For the text-containing cell, return its midpoint in [x, y] coordinate format. 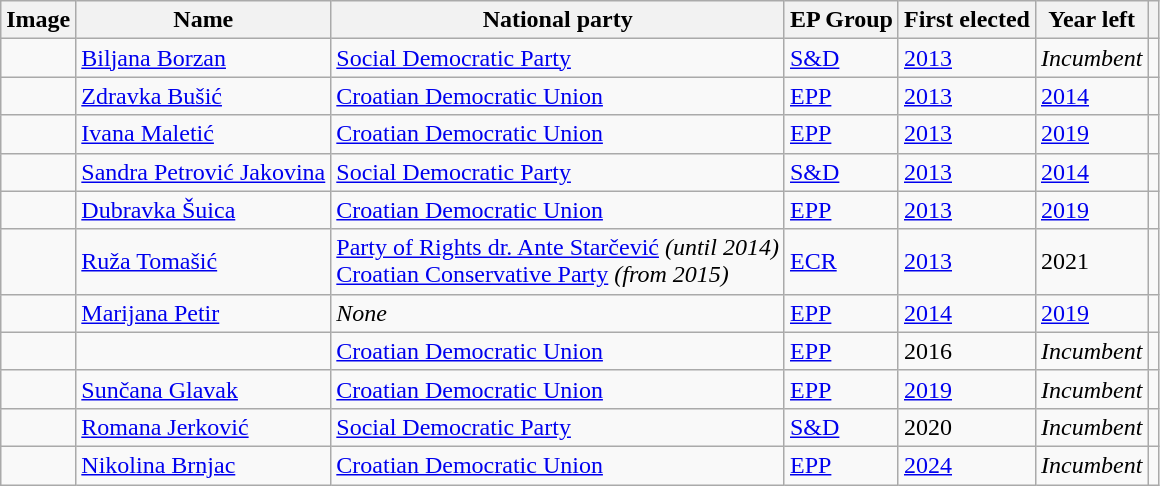
EP Group [841, 20]
Name [204, 20]
National party [558, 20]
ECR [841, 262]
Romana Jerković [204, 427]
Sunčana Glavak [204, 389]
Ruža Tomašić [204, 262]
Image [38, 20]
2020 [966, 427]
Ivana Maletić [204, 134]
Party of Rights dr. Ante Starčević (until 2014) Croatian Conservative Party (from 2015) [558, 262]
2016 [966, 351]
Biljana Borzan [204, 58]
First elected [966, 20]
Nikolina Brnjac [204, 465]
Year left [1091, 20]
Marijana Petir [204, 313]
Dubravka Šuica [204, 210]
2021 [1091, 262]
None [558, 313]
Sandra Petrović Jakovina [204, 172]
Zdravka Bušić [204, 96]
2024 [966, 465]
